Output the [X, Y] coordinate of the center of the cell containing the given text.  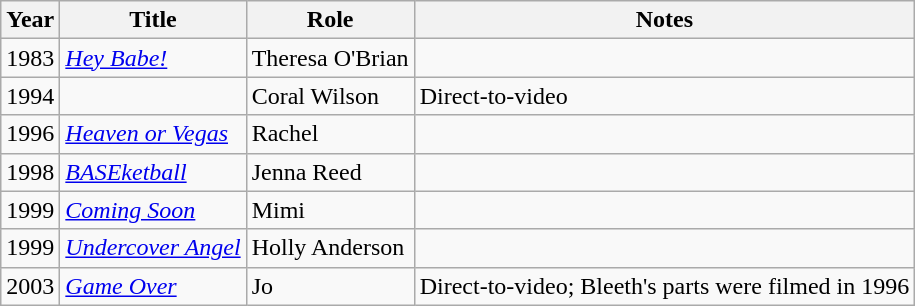
Role [330, 20]
Direct-to-video [664, 96]
Coming Soon [153, 210]
1998 [30, 172]
Coral Wilson [330, 96]
Holly Anderson [330, 248]
Hey Babe! [153, 58]
Jenna Reed [330, 172]
Notes [664, 20]
1996 [30, 134]
Direct-to-video; Bleeth's parts were filmed in 1996 [664, 286]
Mimi [330, 210]
Jo [330, 286]
Theresa O'Brian [330, 58]
2003 [30, 286]
Undercover Angel [153, 248]
BASEketball [153, 172]
Heaven or Vegas [153, 134]
Game Over [153, 286]
Title [153, 20]
1983 [30, 58]
Rachel [330, 134]
1994 [30, 96]
Year [30, 20]
